Pinpoint the cell where the given text exists, returning its (X, Y) midpoint coordinate. 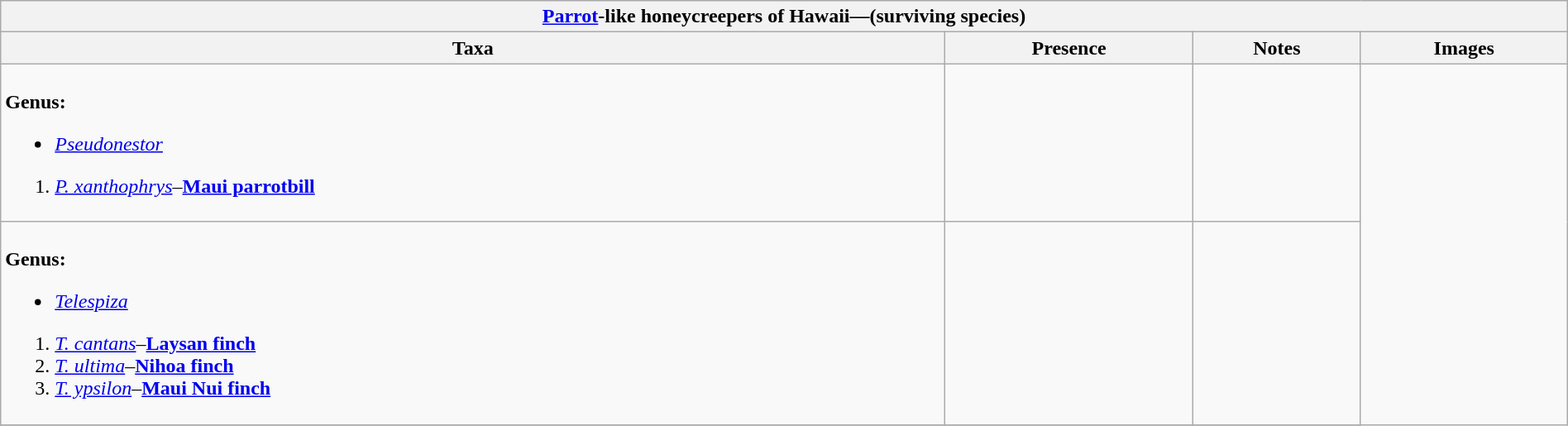
Genus:TelespizaT. cantans–Laysan finchT. ultima–Nihoa finchT. ypsilon–Maui Nui finch (473, 323)
Presence (1069, 48)
Notes (1277, 48)
Genus:PseudonestorP. xanthophrys–Maui parrotbill (473, 142)
Images (1464, 48)
Parrot-like honeycreepers of Hawaii—(surviving species) (784, 17)
Taxa (473, 48)
